Provide the (x, y) coordinate of the cell's center where the given text is located.  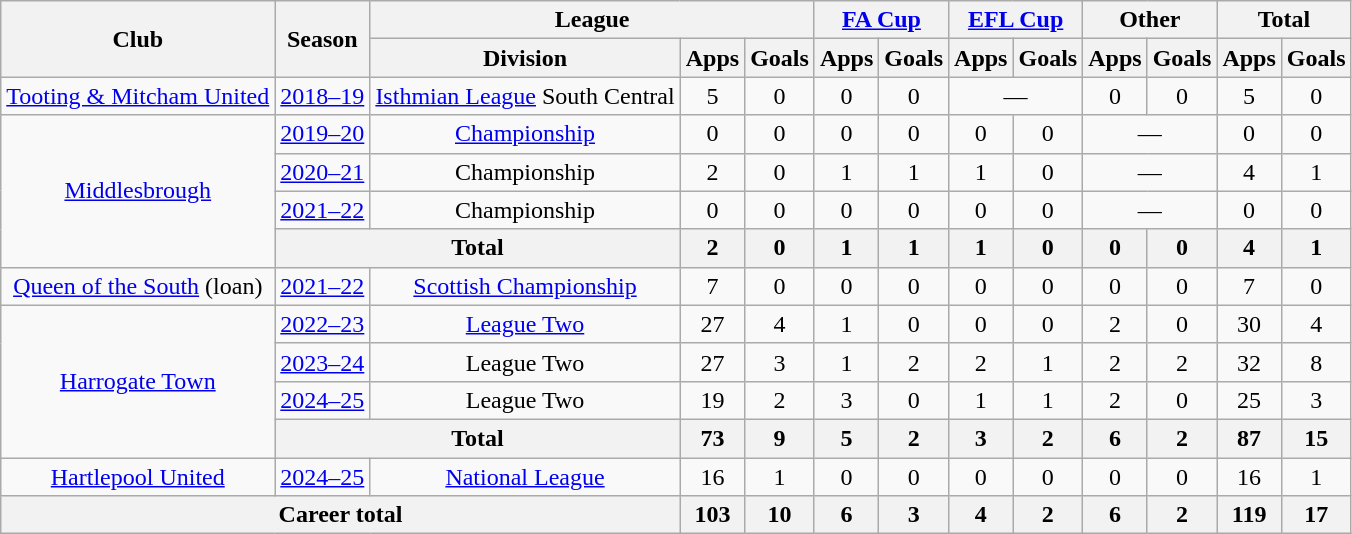
FA Cup (881, 20)
119 (1249, 515)
Other (1150, 20)
Queen of the South (loan) (138, 286)
2022–23 (322, 324)
Division (525, 58)
Hartlepool United (138, 477)
2020–21 (322, 172)
Career total (340, 515)
2019–20 (322, 134)
30 (1249, 324)
32 (1249, 362)
Harrogate Town (138, 381)
Middlesbrough (138, 191)
Season (322, 39)
Isthmian League South Central (525, 96)
8 (1316, 362)
73 (712, 438)
17 (1316, 515)
Scottish Championship (525, 286)
Tooting & Mitcham United (138, 96)
103 (712, 515)
15 (1316, 438)
League (592, 20)
19 (712, 400)
2023–24 (322, 362)
Club (138, 39)
10 (780, 515)
9 (780, 438)
2018–19 (322, 96)
National League (525, 477)
25 (1249, 400)
EFL Cup (1016, 20)
87 (1249, 438)
